Identify which cell holds the provided text, then report its [x, y] central coordinate. 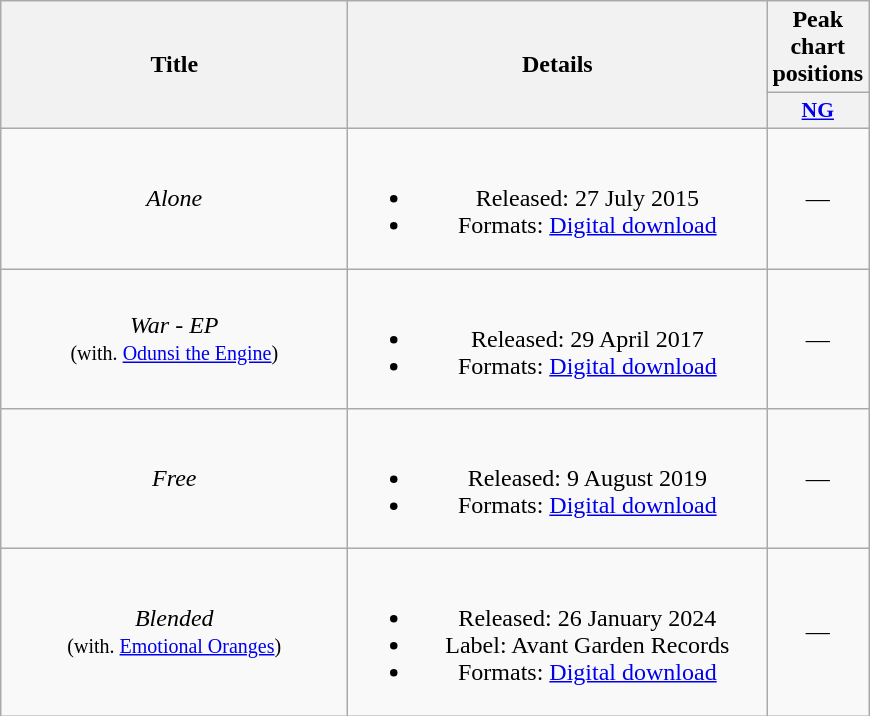
Released: 9 August 2019Formats: Digital download [558, 479]
NG [818, 111]
Blended(with. Emotional Oranges) [174, 632]
Released: 26 January 2024Label: Avant Garden RecordsFormats: Digital download [558, 632]
Title [174, 65]
Details [558, 65]
Released: 27 July 2015Formats: Digital download [558, 198]
Released: 29 April 2017Formats: Digital download [558, 338]
Alone [174, 198]
Peak chart positions [818, 47]
War - EP(with. Odunsi the Engine) [174, 338]
Free [174, 479]
